Extract the [X, Y] coordinate from the center of the cell holding the provided text.  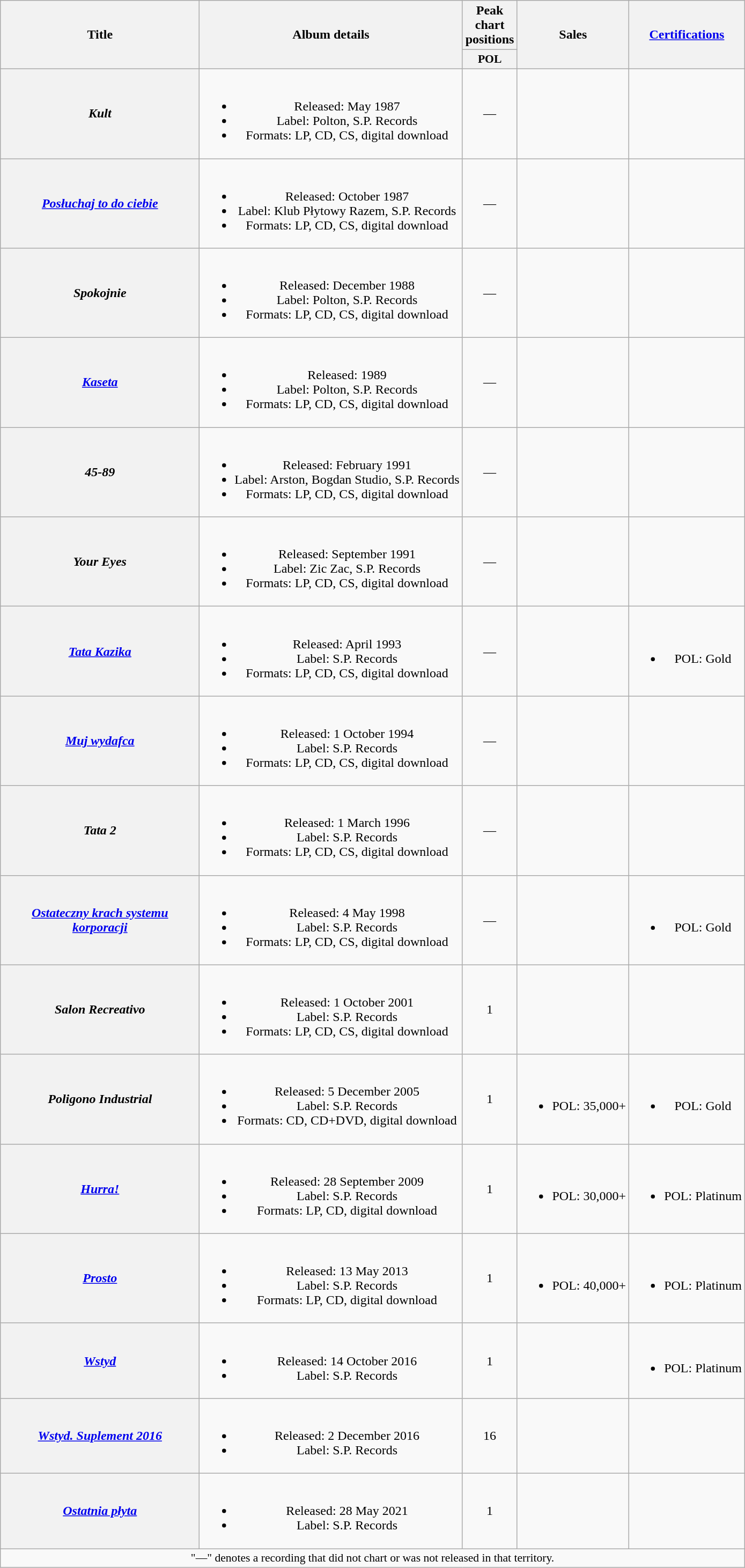
Ostatnia płyta [100, 1511]
Released: 5 December 2005Label: S.P. RecordsFormats: CD, CD+DVD, digital download [331, 1099]
Tata Kazika [100, 651]
Released: 2 December 2016Label: S.P. Records [331, 1436]
Released: December 1988Label: Polton, S.P. RecordsFormats: LP, CD, CS, digital download [331, 293]
Released: September 1991Label: Zic Zac, S.P. RecordsFormats: LP, CD, CS, digital download [331, 562]
Kult [100, 114]
16 [490, 1436]
Released: 4 May 1998Label: S.P. RecordsFormats: LP, CD, CS, digital download [331, 920]
Ostateczny krach systemu korporacji [100, 920]
Muj wydafca [100, 741]
Salon Recreativo [100, 1009]
Peak chart positions [490, 25]
Certifications [687, 35]
Released: 28 May 2021Label: S.P. Records [331, 1511]
Hurra! [100, 1188]
45-89 [100, 472]
Released: 1 March 1996Label: S.P. RecordsFormats: LP, CD, CS, digital download [331, 830]
Released: 14 October 2016Label: S.P. Records [331, 1360]
POL: 35,000+ [573, 1099]
Posłuchaj to do ciebie [100, 204]
Wstyd [100, 1360]
Sales [573, 35]
Wstyd. Suplement 2016 [100, 1436]
POL [490, 60]
Prosto [100, 1278]
Kaseta [100, 383]
Title [100, 35]
Released: February 1991Label: Arston, Bogdan Studio, S.P. RecordsFormats: LP, CD, CS, digital download [331, 472]
Released: 1 October 2001Label: S.P. RecordsFormats: LP, CD, CS, digital download [331, 1009]
POL: 40,000+ [573, 1278]
Released: 1 October 1994Label: S.P. RecordsFormats: LP, CD, CS, digital download [331, 741]
Released: 13 May 2013Label: S.P. RecordsFormats: LP, CD, digital download [331, 1278]
Poligono Industrial [100, 1099]
Released: May 1987Label: Polton, S.P. RecordsFormats: LP, CD, CS, digital download [331, 114]
Released: October 1987Label: Klub Płytowy Razem, S.P. RecordsFormats: LP, CD, CS, digital download [331, 204]
Your Eyes [100, 562]
Album details [331, 35]
Spokojnie [100, 293]
Released: April 1993Label: S.P. RecordsFormats: LP, CD, CS, digital download [331, 651]
"—" denotes a recording that did not chart or was not released in that territory. [373, 1558]
Released: 28 September 2009Label: S.P. RecordsFormats: LP, CD, digital download [331, 1188]
POL: 30,000+ [573, 1188]
Released: 1989Label: Polton, S.P. RecordsFormats: LP, CD, CS, digital download [331, 383]
Tata 2 [100, 830]
